Locate the cell with the specified text and output its [X, Y] center coordinate. 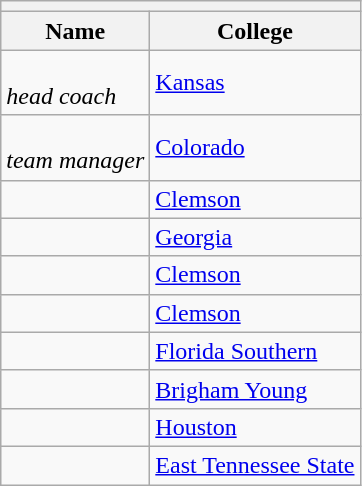
Georgia [255, 237]
East Tennessee State [255, 465]
team manager [76, 148]
Houston [255, 427]
Brigham Young [255, 389]
Kansas [255, 82]
Florida Southern [255, 351]
Name [76, 31]
head coach [76, 82]
College [255, 31]
Colorado [255, 148]
